Provide the (X, Y) coordinate of the cell's center where the given text is located.  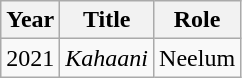
Neelum (198, 58)
Title (107, 20)
Year (30, 20)
Role (198, 20)
2021 (30, 58)
Kahaani (107, 58)
